Return (x, y) of the center of cell containing provided text 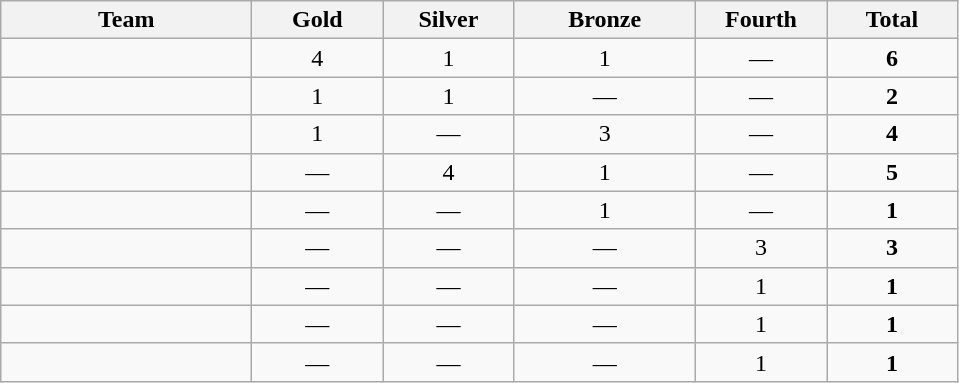
Silver (448, 20)
Total (892, 20)
5 (892, 172)
Team (126, 20)
2 (892, 96)
Bronze (605, 20)
Gold (318, 20)
Fourth (760, 20)
6 (892, 58)
